Capture the cell that displays the provided text and extract its [x, y] central coordinate. 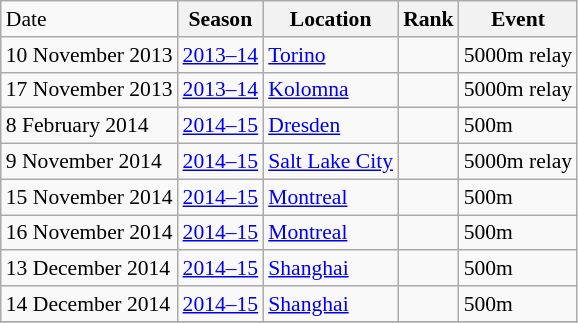
Salt Lake City [330, 162]
10 November 2013 [90, 55]
Season [221, 19]
16 November 2014 [90, 233]
Torino [330, 55]
Rank [428, 19]
15 November 2014 [90, 197]
9 November 2014 [90, 162]
Location [330, 19]
8 February 2014 [90, 126]
Dresden [330, 126]
17 November 2013 [90, 90]
14 December 2014 [90, 304]
Date [90, 19]
13 December 2014 [90, 269]
Event [518, 19]
Kolomna [330, 90]
